From the cell containing the given text, extract its center point as (X, Y) coordinate. 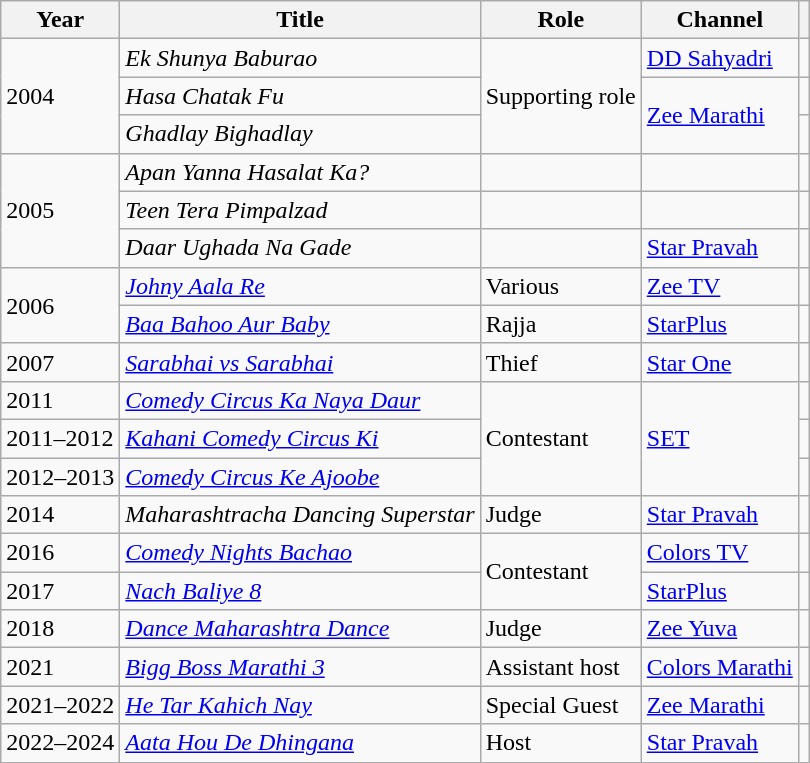
2021–2022 (60, 705)
2005 (60, 210)
2016 (60, 553)
Host (560, 743)
Role (560, 20)
Baa Bahoo Aur Baby (300, 324)
Colors TV (720, 553)
Comedy Circus Ka Naya Daur (300, 400)
Channel (720, 20)
He Tar Kahich Nay (300, 705)
2012–2013 (60, 477)
2007 (60, 362)
SET (720, 438)
Hasa Chatak Fu (300, 96)
2022–2024 (60, 743)
Year (60, 20)
Ek Shunya Baburao (300, 58)
Apan Yanna Hasalat Ka? (300, 172)
2006 (60, 305)
Comedy Circus Ke Ajoobe (300, 477)
Zee TV (720, 286)
2004 (60, 96)
2011 (60, 400)
Kahani Comedy Circus Ki (300, 438)
Various (560, 286)
Title (300, 20)
Star One (720, 362)
Sarabhai vs Sarabhai (300, 362)
Ghadlay Bighadlay (300, 134)
2021 (60, 667)
Thief (560, 362)
Special Guest (560, 705)
Zee Yuva (720, 629)
Teen Tera Pimpalzad (300, 210)
2017 (60, 591)
Assistant host (560, 667)
Nach Baliye 8 (300, 591)
Johny Aala Re (300, 286)
Rajja (560, 324)
Dance Maharashtra Dance (300, 629)
Colors Marathi (720, 667)
Aata Hou De Dhingana (300, 743)
Bigg Boss Marathi 3 (300, 667)
2018 (60, 629)
DD Sahyadri (720, 58)
Supporting role (560, 96)
Daar Ughada Na Gade (300, 248)
2014 (60, 515)
Comedy Nights Bachao (300, 553)
Maharashtracha Dancing Superstar (300, 515)
2011–2012 (60, 438)
